Find where the given text appears and provide that cell's center as (x, y) coordinate. 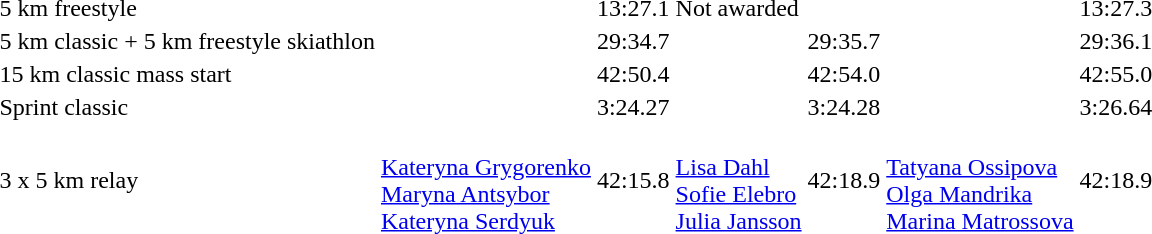
29:34.7 (633, 41)
29:35.7 (844, 41)
42:50.4 (633, 74)
3:24.28 (844, 107)
42:54.0 (844, 74)
3:24.27 (633, 107)
